For the text-containing cell, return its midpoint in [x, y] coordinate format. 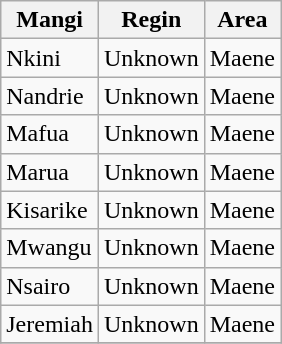
Mafua [50, 134]
Nsairo [50, 286]
Jeremiah [50, 324]
Nkini [50, 58]
Kisarike [50, 210]
Regin [151, 20]
Mwangu [50, 248]
Area [242, 20]
Marua [50, 172]
Mangi [50, 20]
Nandrie [50, 96]
